Detect which cell encompasses the target text, then output its (x, y) center coordinate. 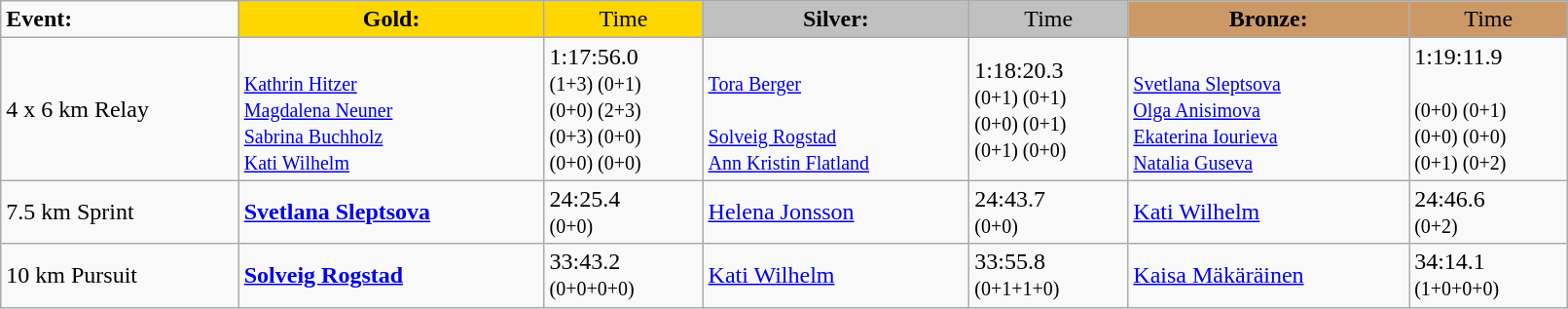
1:19:11.9(0+0) (0+1)(0+0) (0+0)(0+1) (0+2) (1489, 109)
4 x 6 km Relay (120, 109)
Helena Jonsson (836, 212)
33:55.8(0+1+1+0) (1049, 275)
34:14.1(1+0+0+0) (1489, 275)
24:43.7(0+0) (1049, 212)
Gold: (391, 19)
Kaisa Mäkäräinen (1269, 275)
1:18:20.3(0+1) (0+1)(0+0) (0+1)(0+1) (0+0) (1049, 109)
Svetlana SleptsovaOlga AnisimovaEkaterina IourievaNatalia Guseva (1269, 109)
Silver: (836, 19)
24:46.6(0+2) (1489, 212)
Event: (120, 19)
7.5 km Sprint (120, 212)
Solveig Rogstad (391, 275)
Bronze: (1269, 19)
Svetlana Sleptsova (391, 212)
24:25.4(0+0) (623, 212)
10 km Pursuit (120, 275)
Tora BergerSolveig RogstadAnn Kristin Flatland (836, 109)
Kathrin HitzerMagdalena NeunerSabrina BuchholzKati Wilhelm (391, 109)
1:17:56.0(1+3) (0+1)(0+0) (2+3)(0+3) (0+0)(0+0) (0+0) (623, 109)
33:43.2(0+0+0+0) (623, 275)
